Detect which cell encompasses the target text, then output its (X, Y) center coordinate. 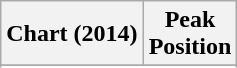
PeakPosition (190, 34)
Chart (2014) (72, 34)
